Return the (x, y) coordinate for the center point of the cell that contains the specified text.  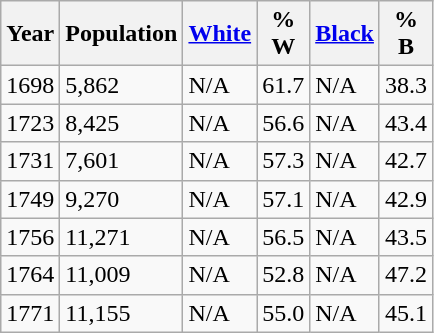
57.1 (284, 199)
8,425 (122, 123)
7,601 (122, 161)
55.0 (284, 313)
61.7 (284, 85)
45.1 (406, 313)
Black (345, 34)
1771 (30, 313)
11,155 (122, 313)
56.5 (284, 237)
%W (284, 34)
1764 (30, 275)
52.8 (284, 275)
38.3 (406, 85)
1698 (30, 85)
47.2 (406, 275)
Population (122, 34)
11,009 (122, 275)
1749 (30, 199)
%B (406, 34)
43.4 (406, 123)
56.6 (284, 123)
Year (30, 34)
11,271 (122, 237)
1723 (30, 123)
9,270 (122, 199)
43.5 (406, 237)
5,862 (122, 85)
42.7 (406, 161)
1756 (30, 237)
1731 (30, 161)
White (220, 34)
57.3 (284, 161)
42.9 (406, 199)
